Determine the (x, y) coordinate at the center of the cell enclosing the given text.  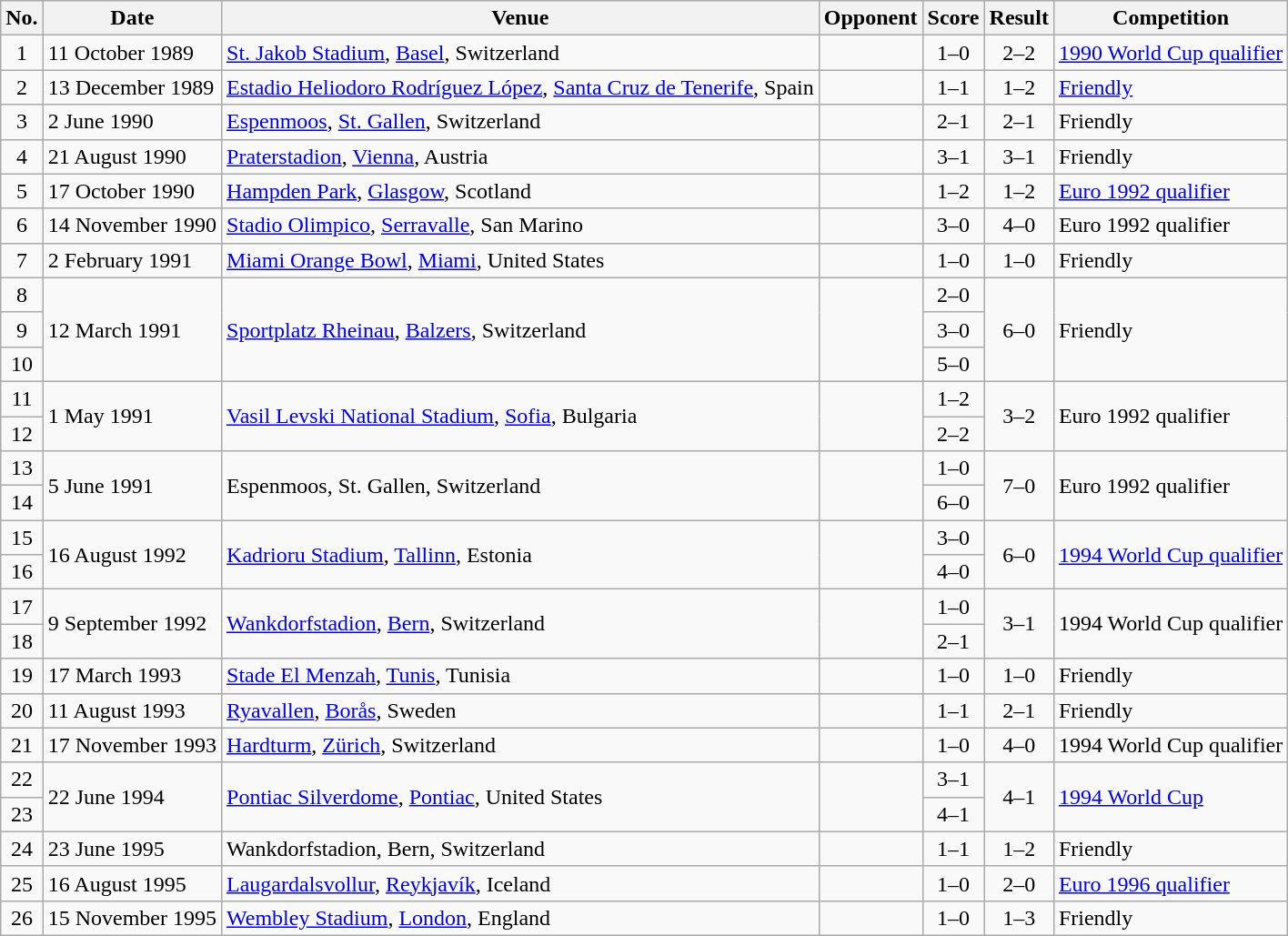
Competition (1170, 18)
19 (22, 676)
15 (22, 538)
3–2 (1019, 416)
Hampden Park, Glasgow, Scotland (520, 191)
Estadio Heliodoro Rodríguez López, Santa Cruz de Tenerife, Spain (520, 87)
2 June 1990 (132, 122)
Result (1019, 18)
16 August 1992 (132, 555)
1990 World Cup qualifier (1170, 53)
1–3 (1019, 918)
Stadio Olimpico, Serravalle, San Marino (520, 226)
17 March 1993 (132, 676)
13 (22, 468)
1 (22, 53)
Euro 1996 qualifier (1170, 883)
14 November 1990 (132, 226)
St. Jakob Stadium, Basel, Switzerland (520, 53)
16 August 1995 (132, 883)
23 June 1995 (132, 849)
7 (22, 260)
Hardturm, Zürich, Switzerland (520, 745)
11 October 1989 (132, 53)
12 March 1991 (132, 329)
11 August 1993 (132, 710)
22 (22, 780)
Score (953, 18)
Venue (520, 18)
1 May 1991 (132, 416)
17 November 1993 (132, 745)
16 (22, 572)
15 November 1995 (132, 918)
6 (22, 226)
Opponent (870, 18)
9 (22, 329)
Date (132, 18)
10 (22, 364)
5 (22, 191)
23 (22, 814)
Kadrioru Stadium, Tallinn, Estonia (520, 555)
2 (22, 87)
5 June 1991 (132, 486)
Miami Orange Bowl, Miami, United States (520, 260)
14 (22, 503)
12 (22, 434)
11 (22, 398)
Praterstadion, Vienna, Austria (520, 156)
17 October 1990 (132, 191)
Ryavallen, Borås, Sweden (520, 710)
9 September 1992 (132, 624)
Vasil Levski National Stadium, Sofia, Bulgaria (520, 416)
20 (22, 710)
Sportplatz Rheinau, Balzers, Switzerland (520, 329)
21 (22, 745)
Wembley Stadium, London, England (520, 918)
25 (22, 883)
5–0 (953, 364)
26 (22, 918)
Pontiac Silverdome, Pontiac, United States (520, 797)
21 August 1990 (132, 156)
Stade El Menzah, Tunis, Tunisia (520, 676)
18 (22, 641)
17 (22, 607)
Laugardalsvollur, Reykjavík, Iceland (520, 883)
4 (22, 156)
13 December 1989 (132, 87)
1994 World Cup (1170, 797)
22 June 1994 (132, 797)
2 February 1991 (132, 260)
3 (22, 122)
8 (22, 295)
24 (22, 849)
7–0 (1019, 486)
No. (22, 18)
